For the text-containing cell, return its midpoint in (X, Y) coordinate format. 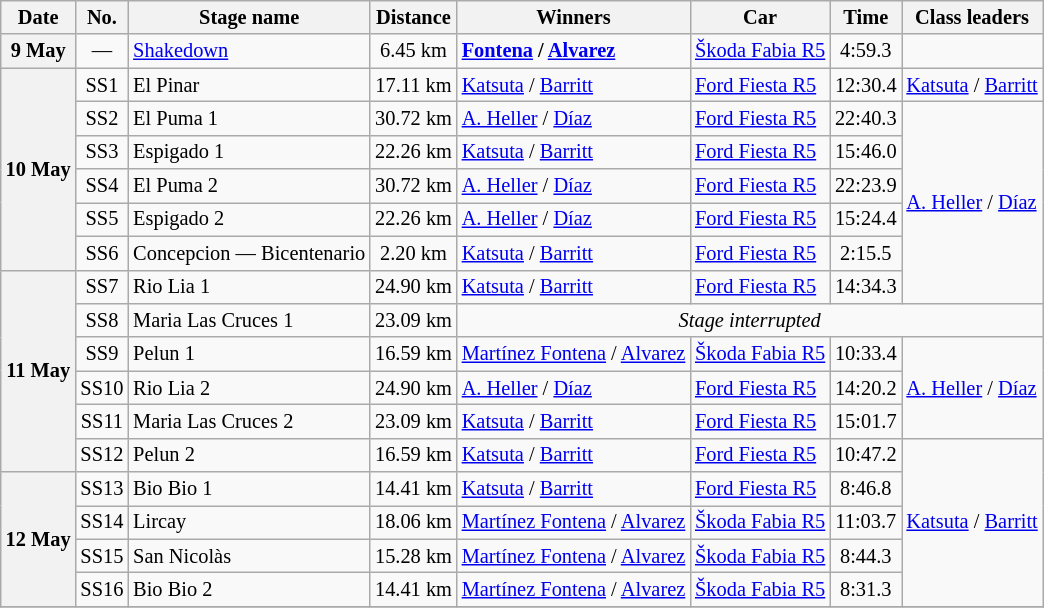
17.11 km (414, 85)
22:40.3 (866, 118)
12 May (38, 540)
SS9 (102, 354)
SS8 (102, 320)
Pelun 1 (249, 354)
San Nicolàs (249, 556)
Class leaders (972, 17)
No. (102, 17)
Distance (414, 17)
SS10 (102, 388)
2.20 km (414, 253)
Concepcion — Bicentenario (249, 253)
10:33.4 (866, 354)
SS11 (102, 421)
11:03.7 (866, 522)
Time (866, 17)
14:20.2 (866, 388)
SS16 (102, 589)
Date (38, 17)
— (102, 51)
El Puma 1 (249, 118)
SS1 (102, 85)
SS2 (102, 118)
10:47.2 (866, 455)
12:30.4 (866, 85)
Espigado 2 (249, 219)
SS15 (102, 556)
SS7 (102, 287)
SS5 (102, 219)
15:01.7 (866, 421)
SS14 (102, 522)
8:31.3 (866, 589)
Rio Lia 2 (249, 388)
15.28 km (414, 556)
SS3 (102, 152)
8:44.3 (866, 556)
9 May (38, 51)
4:59.3 (866, 51)
14:34.3 (866, 287)
Stage interrupted (750, 320)
6.45 km (414, 51)
Lircay (249, 522)
SS6 (102, 253)
8:46.8 (866, 489)
2:15.5 (866, 253)
Espigado 1 (249, 152)
Fontena / Alvarez (574, 51)
SS13 (102, 489)
Maria Las Cruces 2 (249, 421)
SS4 (102, 186)
15:46.0 (866, 152)
Pelun 2 (249, 455)
15:24.4 (866, 219)
Bio Bio 2 (249, 589)
10 May (38, 169)
Bio Bio 1 (249, 489)
SS12 (102, 455)
Shakedown (249, 51)
18.06 km (414, 522)
Winners (574, 17)
El Pinar (249, 85)
11 May (38, 371)
Car (760, 17)
Rio Lia 1 (249, 287)
Stage name (249, 17)
Maria Las Cruces 1 (249, 320)
22:23.9 (866, 186)
El Puma 2 (249, 186)
